Determine the (X, Y) coordinate at the center of the cell enclosing the given text.  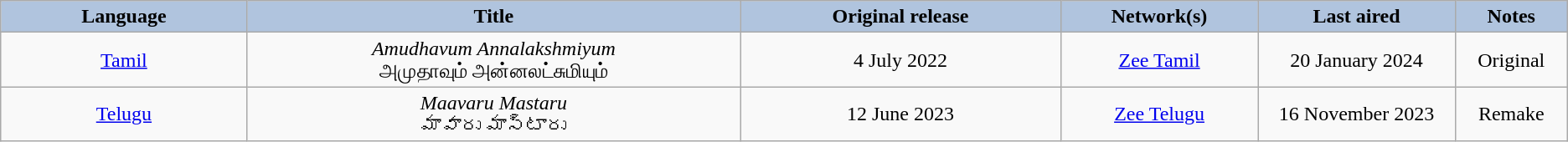
Title (494, 17)
4 July 2022 (901, 60)
12 June 2023 (901, 114)
Zee Telugu (1159, 114)
Remake (1511, 114)
Original release (901, 17)
16 November 2023 (1357, 114)
20 January 2024 (1357, 60)
Tamil (124, 60)
Zee Tamil (1159, 60)
Telugu (124, 114)
Amudhavum Annalakshmiyum அமுதாவும் அன்னலட்சுமியும் (494, 60)
Last aired (1357, 17)
Original (1511, 60)
Network(s) (1159, 17)
Language (124, 17)
Notes (1511, 17)
Maavaru Mastaru మావారు మాస్టారు (494, 114)
